Capture the cell that displays the provided text and extract its (x, y) central coordinate. 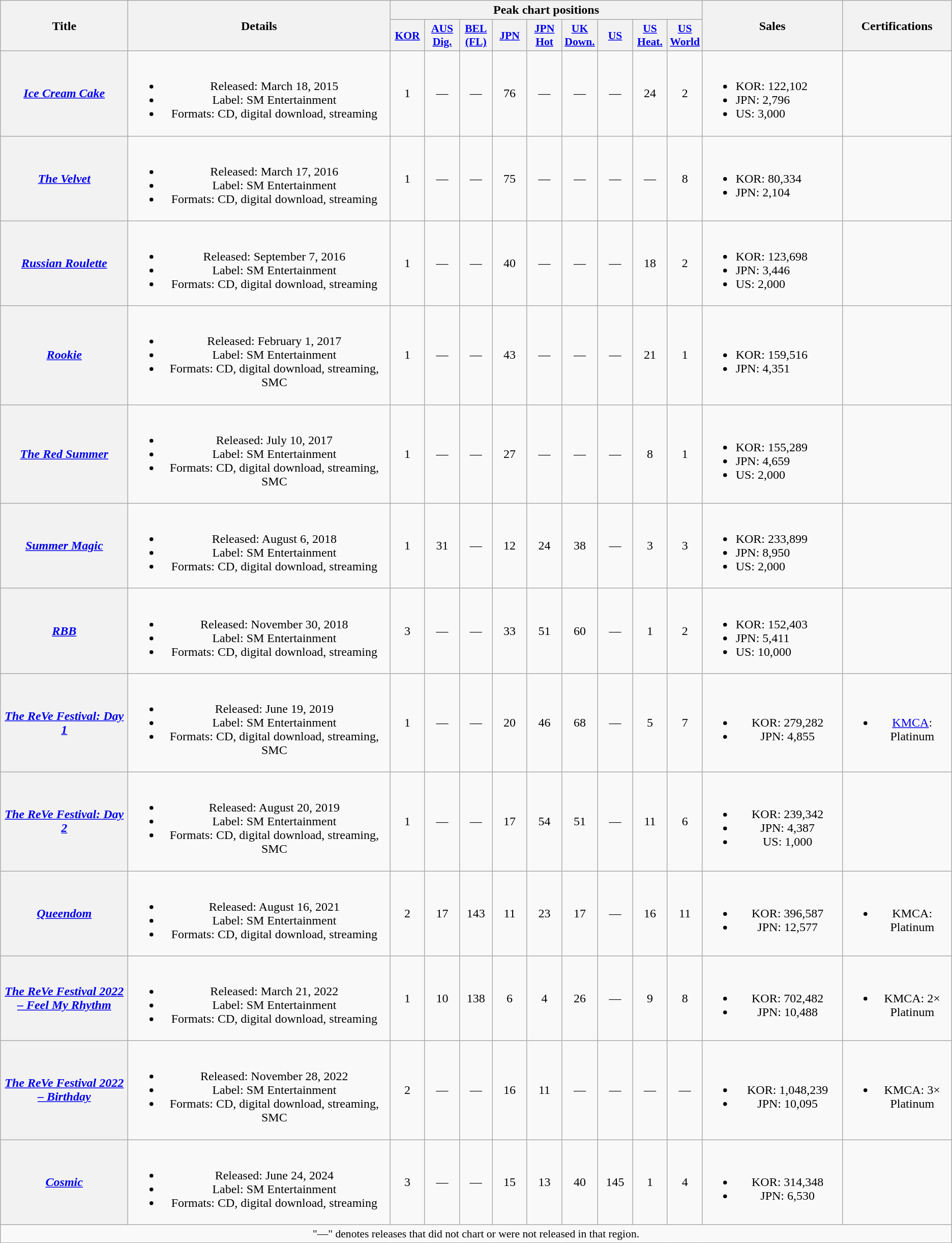
Peak chart positions (546, 10)
KOR: 279,282JPN: 4,855 (772, 722)
KOR: 233,899JPN: 8,950US: 2,000 (772, 545)
Cosmic (64, 1182)
138 (476, 998)
20 (510, 722)
USHeat. (650, 36)
Released: February 1, 2017Label: SM EntertainmentFormats: CD, digital download, streaming, SMC (259, 355)
KOR: 155,289JPN: 4,659US: 2,000 (772, 454)
12 (510, 545)
76 (510, 94)
KOR: 396,587JPN: 12,577 (772, 914)
Released: August 6, 2018Label: SM EntertainmentFormats: CD, digital download, streaming (259, 545)
75 (510, 178)
KOR: 123,698JPN: 3,446US: 2,000 (772, 264)
46 (544, 722)
7 (685, 722)
KOR: 1,048,239JPN: 10,095 (772, 1090)
27 (510, 454)
Details (259, 25)
"—" denotes releases that did not chart or were not released in that region. (476, 1234)
Released: July 10, 2017Label: SM EntertainmentFormats: CD, digital download, streaming, SMC (259, 454)
AUS Dig. (442, 36)
68 (580, 722)
9 (650, 998)
23 (544, 914)
KMCA: 2× Platinum (897, 998)
KOR: 122,102JPN: 2,796US: 3,000 (772, 94)
10 (442, 998)
KOR: 159,516JPN: 4,351 (772, 355)
Released: August 20, 2019Label: SM EntertainmentFormats: CD, digital download, streaming, SMC (259, 821)
JPN (510, 36)
Summer Magic (64, 545)
JPN Hot (544, 36)
KOR: 152,403JPN: 5,411US: 10,000 (772, 631)
Released: August 16, 2021Label: SM EntertainmentFormats: CD, digital download, streaming (259, 914)
Released: March 18, 2015Label: SM EntertainmentFormats: CD, digital download, streaming (259, 94)
KMCA: 3× Platinum (897, 1090)
The Velvet (64, 178)
143 (476, 914)
Title (64, 25)
The ReVe Festival: Day 1 (64, 722)
21 (650, 355)
USWorld (685, 36)
60 (580, 631)
33 (510, 631)
Released: March 17, 2016Label: SM EntertainmentFormats: CD, digital download, streaming (259, 178)
15 (510, 1182)
KOR (407, 36)
13 (544, 1182)
Released: June 24, 2024Label: SM EntertainmentFormats: CD, digital download, streaming (259, 1182)
KOR: 239,342JPN: 4,387US: 1,000 (772, 821)
Ice Cream Cake (64, 94)
KOR: 80,334JPN: 2,104 (772, 178)
Released: September 7, 2016Label: SM EntertainmentFormats: CD, digital download, streaming (259, 264)
38 (580, 545)
The ReVe Festival 2022 – Feel My Rhythm (64, 998)
Sales (772, 25)
18 (650, 264)
Russian Roulette (64, 264)
UKDown. (580, 36)
Rookie (64, 355)
The ReVe Festival 2022 – Birthday (64, 1090)
54 (544, 821)
KOR: 702,482JPN: 10,488 (772, 998)
Released: November 30, 2018Label: SM EntertainmentFormats: CD, digital download, streaming (259, 631)
RBB (64, 631)
KOR: 314,348JPN: 6,530 (772, 1182)
31 (442, 545)
Queendom (64, 914)
Released: March 21, 2022Label: SM EntertainmentFormats: CD, digital download, streaming (259, 998)
Released: June 19, 2019Label: SM EntertainmentFormats: CD, digital download, streaming, SMC (259, 722)
26 (580, 998)
43 (510, 355)
5 (650, 722)
Released: November 28, 2022Label: SM EntertainmentFormats: CD, digital download, streaming, SMC (259, 1090)
US (615, 36)
Certifications (897, 25)
The Red Summer (64, 454)
145 (615, 1182)
The ReVe Festival: Day 2 (64, 821)
BEL(FL) (476, 36)
